Identify which cell holds the provided text, then report its (x, y) central coordinate. 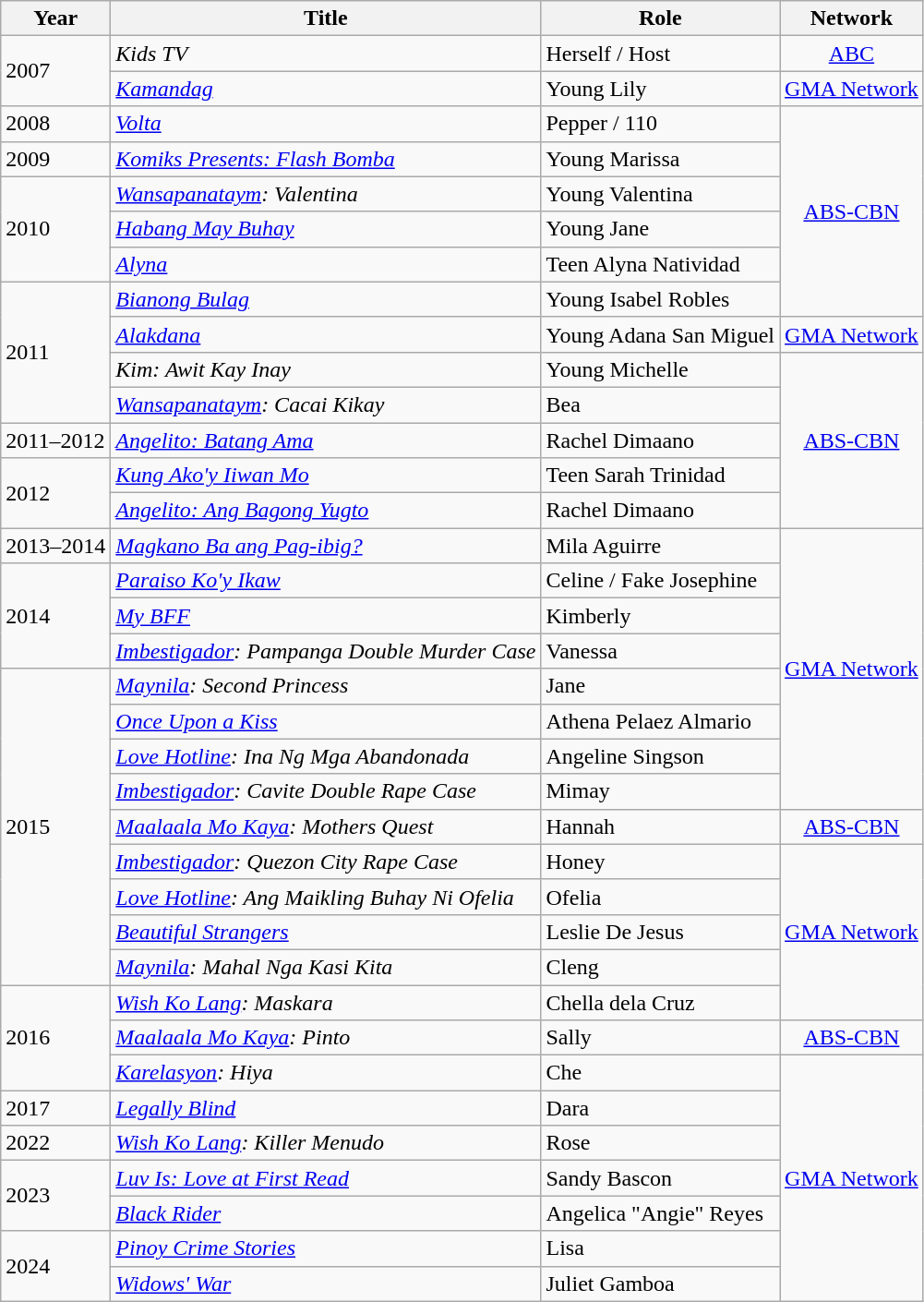
Young Adana San Miguel (661, 334)
Lisa (661, 1248)
Alyna (326, 264)
Bianong Bulag (326, 299)
Cleng (661, 967)
2009 (55, 159)
Beautiful Strangers (326, 932)
Alakdana (326, 334)
Wansapanataym: Valentina (326, 194)
Wish Ko Lang: Maskara (326, 1002)
Teen Alyna Natividad (661, 264)
Volta (326, 124)
Title (326, 18)
Young Lily (661, 89)
Widows' War (326, 1284)
Celine / Fake Josephine (661, 581)
Teen Sarah Trinidad (661, 476)
Young Marissa (661, 159)
Athena Pelaez Almario (661, 721)
2022 (55, 1143)
Imbestigador: Cavite Double Rape Case (326, 791)
Kamandag (326, 89)
Wansapanataym: Cacai Kikay (326, 404)
Magkano Ba ang Pag-ibig? (326, 546)
2012 (55, 493)
Vanessa (661, 651)
Dara (661, 1108)
Sandy Bascon (661, 1178)
Luv Is: Love at First Read (326, 1178)
Chella dela Cruz (661, 1002)
Rose (661, 1143)
Angelito: Batang Ama (326, 440)
Sally (661, 1038)
2010 (55, 229)
2023 (55, 1196)
My BFF (326, 616)
Love Hotline: Ina Ng Mga Abandonada (326, 756)
Mimay (661, 791)
Angelica "Angie" Reyes (661, 1213)
Role (661, 18)
2008 (55, 124)
Bea (661, 404)
Mila Aguirre (661, 546)
Maalaala Mo Kaya: Pinto (326, 1038)
ABC (852, 54)
2017 (55, 1108)
Wish Ko Lang: Killer Menudo (326, 1143)
Legally Blind (326, 1108)
Honey (661, 862)
Kimberly (661, 616)
Maalaala Mo Kaya: Mothers Quest (326, 826)
Angeline Singson (661, 756)
Kung Ako'y Iiwan Mo (326, 476)
Year (55, 18)
Imbestigador: Pampanga Double Murder Case (326, 651)
Karelasyon: Hiya (326, 1073)
Angelito: Ang Bagong Yugto (326, 511)
Maynila: Second Princess (326, 686)
Imbestigador: Quezon City Rape Case (326, 862)
Leslie De Jesus (661, 932)
Young Michelle (661, 369)
Ofelia (661, 897)
2024 (55, 1266)
2013–2014 (55, 546)
Once Upon a Kiss (326, 721)
Pepper / 110 (661, 124)
Kids TV (326, 54)
2007 (55, 71)
Network (852, 18)
Young Isabel Robles (661, 299)
Herself / Host (661, 54)
2011 (55, 352)
Che (661, 1073)
Juliet Gamboa (661, 1284)
Young Jane (661, 229)
Komiks Presents: Flash Bomba (326, 159)
Habang May Buhay (326, 229)
2015 (55, 827)
2011–2012 (55, 440)
Young Valentina (661, 194)
Pinoy Crime Stories (326, 1248)
Jane (661, 686)
Kim: Awit Kay Inay (326, 369)
Black Rider (326, 1213)
Hannah (661, 826)
2014 (55, 616)
Paraiso Ko'y Ikaw (326, 581)
Maynila: Mahal Nga Kasi Kita (326, 967)
Love Hotline: Ang Maikling Buhay Ni Ofelia (326, 897)
2016 (55, 1037)
